Identify which cell holds the provided text, then report its (x, y) central coordinate. 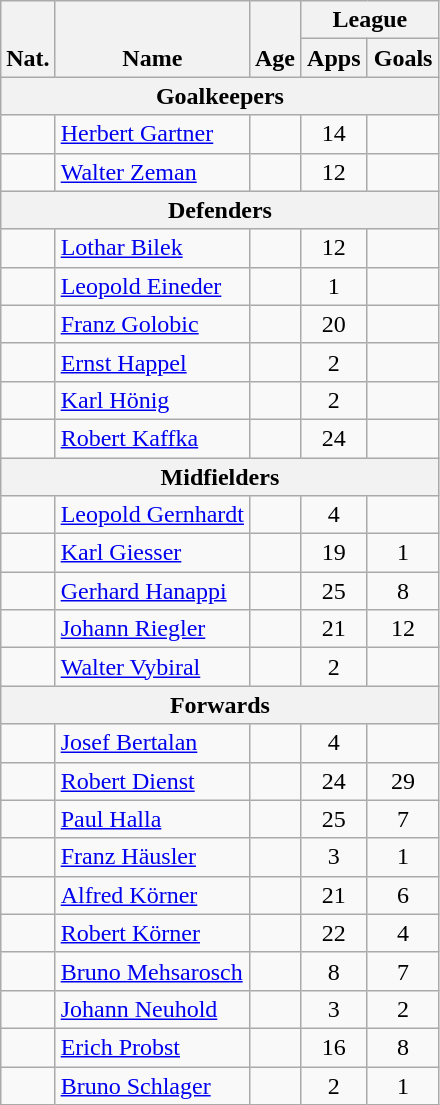
Midfielders (220, 477)
Herbert Gartner (152, 134)
Walter Zeman (152, 172)
Leopold Eineder (152, 286)
Forwards (220, 705)
Age (274, 39)
Karl Hönig (152, 400)
22 (334, 933)
6 (403, 895)
Johann Riegler (152, 629)
Apps (334, 58)
Bruno Mehsarosch (152, 971)
Robert Dienst (152, 781)
Franz Häusler (152, 857)
Goals (403, 58)
Paul Halla (152, 819)
Alfred Körner (152, 895)
Franz Golobic (152, 324)
Josef Bertalan (152, 743)
Leopold Gernhardt (152, 515)
14 (334, 134)
19 (334, 553)
Name (152, 39)
Nat. (28, 39)
Gerhard Hanappi (152, 591)
Johann Neuhold (152, 1009)
Karl Giesser (152, 553)
Lothar Bilek (152, 248)
Robert Körner (152, 933)
Goalkeepers (220, 96)
Defenders (220, 210)
Erich Probst (152, 1047)
Ernst Happel (152, 362)
29 (403, 781)
League (370, 20)
Robert Kaffka (152, 438)
Walter Vybiral (152, 667)
16 (334, 1047)
Bruno Schlager (152, 1085)
20 (334, 324)
